Return (X, Y) of the center of cell containing provided text 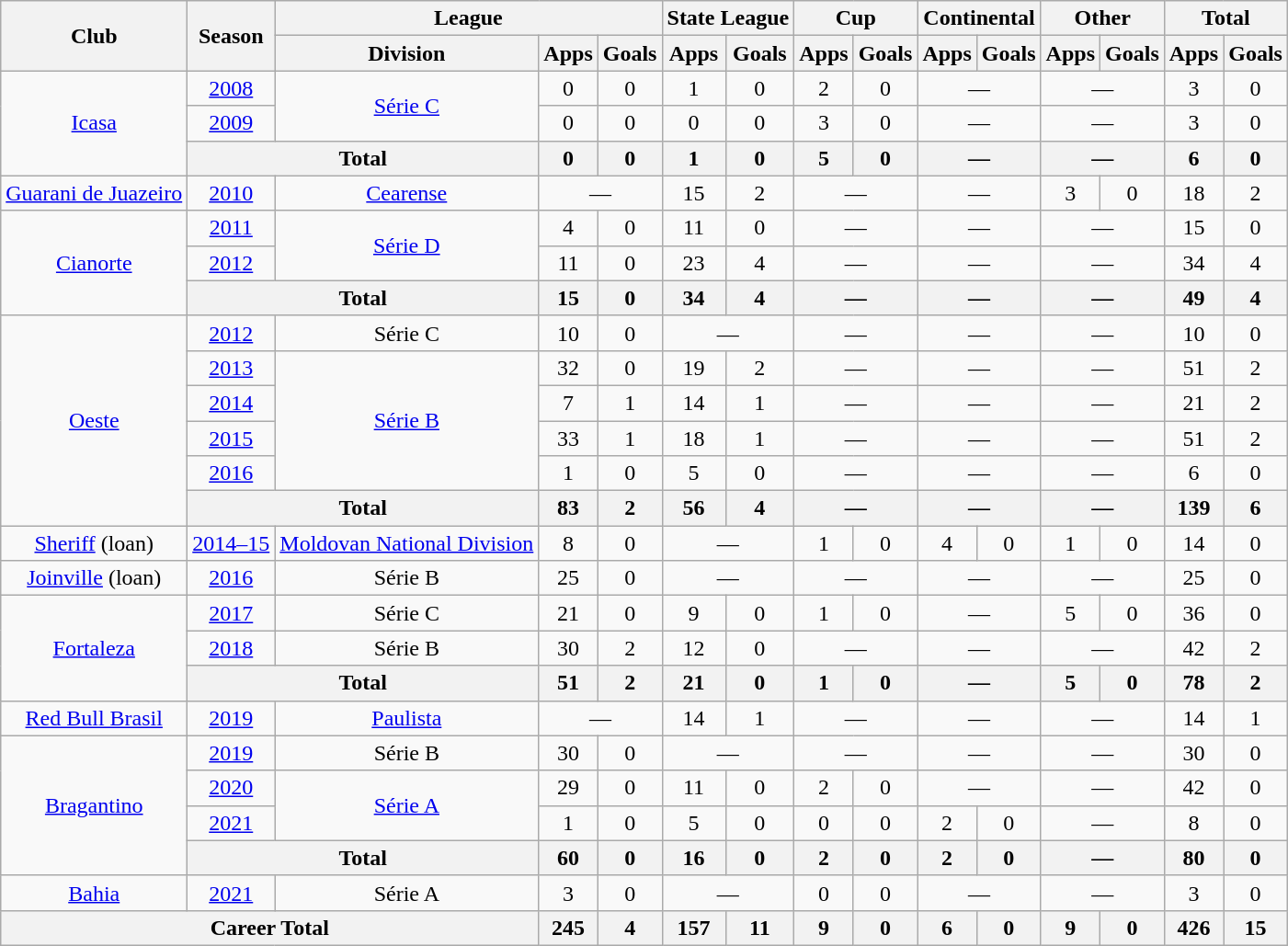
12 (693, 648)
80 (1193, 858)
56 (693, 508)
Moldovan National Division (406, 543)
Paulista (406, 718)
2011 (232, 228)
7 (568, 403)
Fortaleza (94, 648)
2008 (232, 88)
2018 (232, 648)
2010 (232, 193)
16 (693, 858)
2020 (232, 788)
23 (693, 263)
Bahia (94, 893)
32 (568, 368)
Red Bull Brasil (94, 718)
2013 (232, 368)
78 (1193, 683)
Joinville (loan) (94, 578)
29 (568, 788)
Cianorte (94, 263)
83 (568, 508)
Division (406, 53)
League (469, 18)
Sheriff (loan) (94, 543)
2017 (232, 613)
Bragantino (94, 805)
33 (568, 439)
Icasa (94, 123)
426 (1193, 928)
State League (728, 18)
Club (94, 36)
49 (1193, 298)
Guarani de Juazeiro (94, 193)
2014–15 (232, 543)
Cup (856, 18)
Continental (979, 18)
36 (1193, 613)
2009 (232, 123)
2015 (232, 439)
Cearense (406, 193)
Other (1102, 18)
60 (568, 858)
Career Total (270, 928)
Oeste (94, 420)
19 (693, 368)
Season (232, 36)
Série D (406, 245)
2014 (232, 403)
157 (693, 928)
245 (568, 928)
139 (1193, 508)
